For the text-containing cell, return its midpoint in [X, Y] coordinate format. 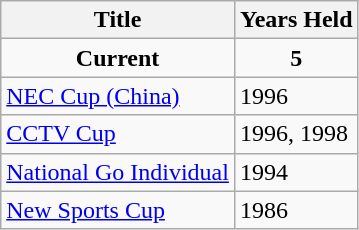
1996, 1998 [296, 134]
CCTV Cup [118, 134]
1986 [296, 210]
5 [296, 58]
National Go Individual [118, 172]
NEC Cup (China) [118, 96]
Years Held [296, 20]
1994 [296, 172]
New Sports Cup [118, 210]
Title [118, 20]
Current [118, 58]
1996 [296, 96]
